From the cell containing the given text, extract its center point as (x, y) coordinate. 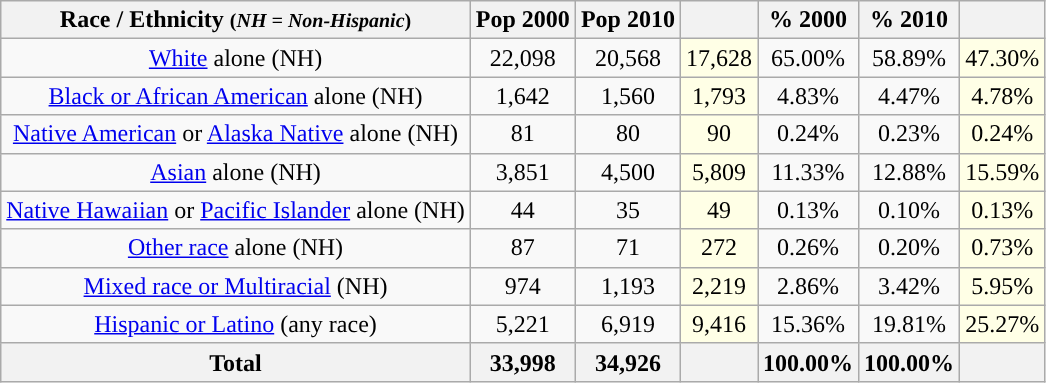
5,809 (718, 172)
87 (522, 248)
% 2000 (808, 20)
17,628 (718, 58)
Native Hawaiian or Pacific Islander alone (NH) (236, 210)
3.42% (910, 286)
80 (628, 134)
4.78% (1002, 96)
9,416 (718, 324)
Pop 2010 (628, 20)
34,926 (628, 362)
20,568 (628, 58)
White alone (NH) (236, 58)
Pop 2000 (522, 20)
0.10% (910, 210)
0.20% (910, 248)
Black or African American alone (NH) (236, 96)
5.95% (1002, 286)
6,919 (628, 324)
22,098 (522, 58)
58.89% (910, 58)
47.30% (1002, 58)
0.23% (910, 134)
1,642 (522, 96)
25.27% (1002, 324)
272 (718, 248)
5,221 (522, 324)
0.73% (1002, 248)
49 (718, 210)
15.59% (1002, 172)
Mixed race or Multiracial (NH) (236, 286)
65.00% (808, 58)
33,998 (522, 362)
2.86% (808, 286)
15.36% (808, 324)
0.26% (808, 248)
1,193 (628, 286)
4.83% (808, 96)
974 (522, 286)
44 (522, 210)
1,793 (718, 96)
Other race alone (NH) (236, 248)
2,219 (718, 286)
35 (628, 210)
Race / Ethnicity (NH = Non-Hispanic) (236, 20)
Total (236, 362)
Asian alone (NH) (236, 172)
4,500 (628, 172)
% 2010 (910, 20)
1,560 (628, 96)
71 (628, 248)
3,851 (522, 172)
11.33% (808, 172)
81 (522, 134)
4.47% (910, 96)
90 (718, 134)
12.88% (910, 172)
19.81% (910, 324)
Native American or Alaska Native alone (NH) (236, 134)
Hispanic or Latino (any race) (236, 324)
